Scan for the cell matching the given text and deliver its (x, y) coordinate at center. 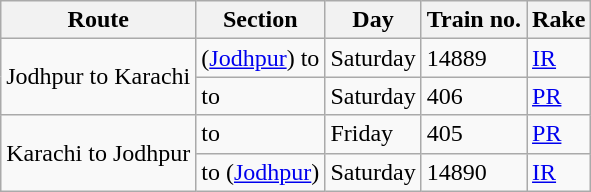
to (Jodhpur) (260, 172)
Jodhpur to Karachi (98, 77)
405 (474, 134)
Rake (559, 20)
Friday (373, 134)
Karachi to Jodhpur (98, 153)
Train no. (474, 20)
14890 (474, 172)
(Jodhpur) to (260, 58)
Day (373, 20)
Route (98, 20)
406 (474, 96)
14889 (474, 58)
Section (260, 20)
